For the text-containing cell, return its midpoint in (X, Y) coordinate format. 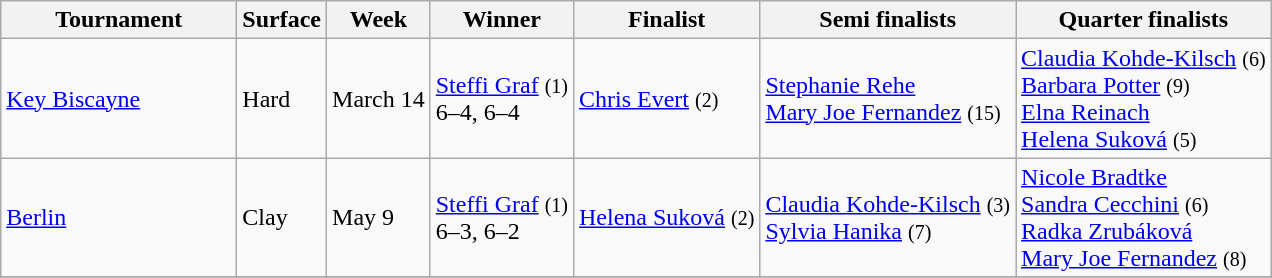
Stephanie Rehe Mary Joe Fernandez (15) (888, 98)
Hard (282, 98)
Semi finalists (888, 20)
Clay (282, 218)
Week (379, 20)
Quarter finalists (1144, 20)
Steffi Graf (1) 6–3, 6–2 (502, 218)
Tournament (119, 20)
Claudia Kohde-Kilsch (6) Barbara Potter (9) Elna Reinach Helena Suková (5) (1144, 98)
March 14 (379, 98)
Finalist (666, 20)
Surface (282, 20)
Berlin (119, 218)
Steffi Graf (1) 6–4, 6–4 (502, 98)
Chris Evert (2) (666, 98)
Nicole Bradtke Sandra Cecchini (6) Radka Zrubáková Mary Joe Fernandez (8) (1144, 218)
May 9 (379, 218)
Claudia Kohde-Kilsch (3) Sylvia Hanika (7) (888, 218)
Key Biscayne (119, 98)
Helena Suková (2) (666, 218)
Winner (502, 20)
